Capture the cell that displays the provided text and extract its [X, Y] central coordinate. 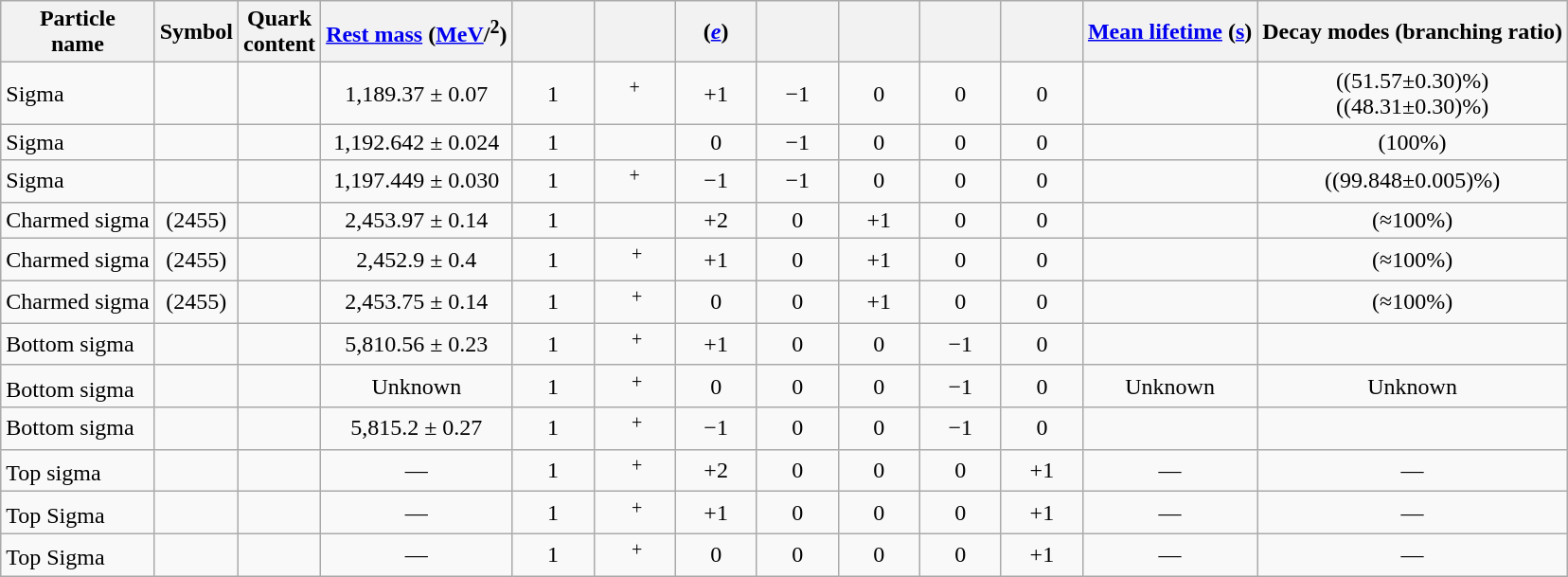
1,192.642 ± 0.024 [417, 142]
((99.848±0.005)%) [1413, 182]
Symbol [196, 32]
(100%) [1413, 142]
Decay modes (branching ratio) [1413, 32]
5,810.56 ± 0.23 [417, 345]
Quark content [280, 32]
2,453.97 ± 0.14 [417, 220]
Mean lifetime (s) [1169, 32]
2,452.9 ± 0.4 [417, 260]
1,197.449 ± 0.030 [417, 182]
((51.57±0.30)%)((48.31±0.30)%) [1413, 93]
1,189.37 ± 0.07 [417, 93]
5,815.2 ± 0.27 [417, 428]
2,453.75 ± 0.14 [417, 301]
Top sigma [78, 470]
Particle name [78, 32]
(e) [716, 32]
Rest mass (MeV/2) [417, 32]
